Detect which cell encompasses the target text, then output its (x, y) center coordinate. 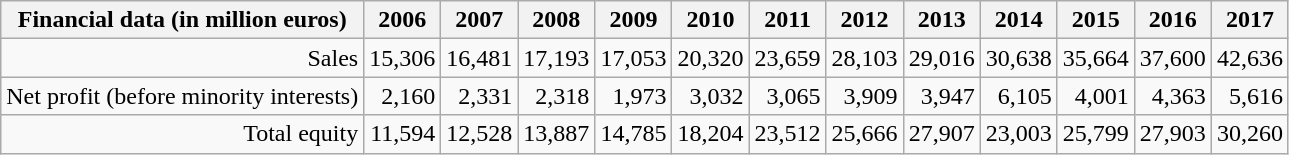
37,600 (1172, 58)
12,528 (480, 134)
3,032 (710, 96)
23,512 (788, 134)
25,666 (864, 134)
11,594 (402, 134)
20,320 (710, 58)
2007 (480, 20)
4,363 (1172, 96)
Total equity (182, 134)
2014 (1018, 20)
3,065 (788, 96)
23,003 (1018, 134)
6,105 (1018, 96)
2017 (1250, 20)
4,001 (1096, 96)
14,785 (634, 134)
15,306 (402, 58)
2,318 (556, 96)
3,909 (864, 96)
2015 (1096, 20)
2008 (556, 20)
23,659 (788, 58)
27,903 (1172, 134)
2,160 (402, 96)
2009 (634, 20)
Net profit (before minority interests) (182, 96)
27,907 (942, 134)
29,016 (942, 58)
Sales (182, 58)
13,887 (556, 134)
2006 (402, 20)
18,204 (710, 134)
2012 (864, 20)
35,664 (1096, 58)
25,799 (1096, 134)
2011 (788, 20)
3,947 (942, 96)
2010 (710, 20)
5,616 (1250, 96)
28,103 (864, 58)
17,193 (556, 58)
2016 (1172, 20)
17,053 (634, 58)
42,636 (1250, 58)
1,973 (634, 96)
2013 (942, 20)
30,638 (1018, 58)
16,481 (480, 58)
30,260 (1250, 134)
Financial data (in million euros) (182, 20)
2,331 (480, 96)
